Capture the cell that displays the provided text and extract its (x, y) central coordinate. 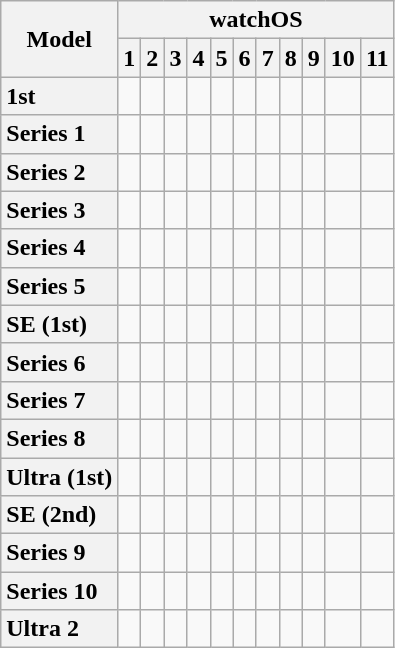
Series 6 (60, 362)
Series 5 (60, 286)
8 (290, 58)
Model (60, 39)
7 (268, 58)
Series 3 (60, 210)
3 (176, 58)
5 (222, 58)
Series 2 (60, 172)
1 (130, 58)
6 (244, 58)
Ultra 2 (60, 629)
11 (377, 58)
SE (1st) (60, 324)
watchOS (256, 20)
1st (60, 96)
Series 7 (60, 400)
SE (2nd) (60, 515)
2 (152, 58)
Series 1 (60, 134)
Series 10 (60, 591)
Series 4 (60, 248)
Series 9 (60, 553)
Series 8 (60, 438)
10 (342, 58)
9 (314, 58)
4 (198, 58)
Ultra (1st) (60, 477)
